Capture the cell that displays the provided text and extract its [X, Y] central coordinate. 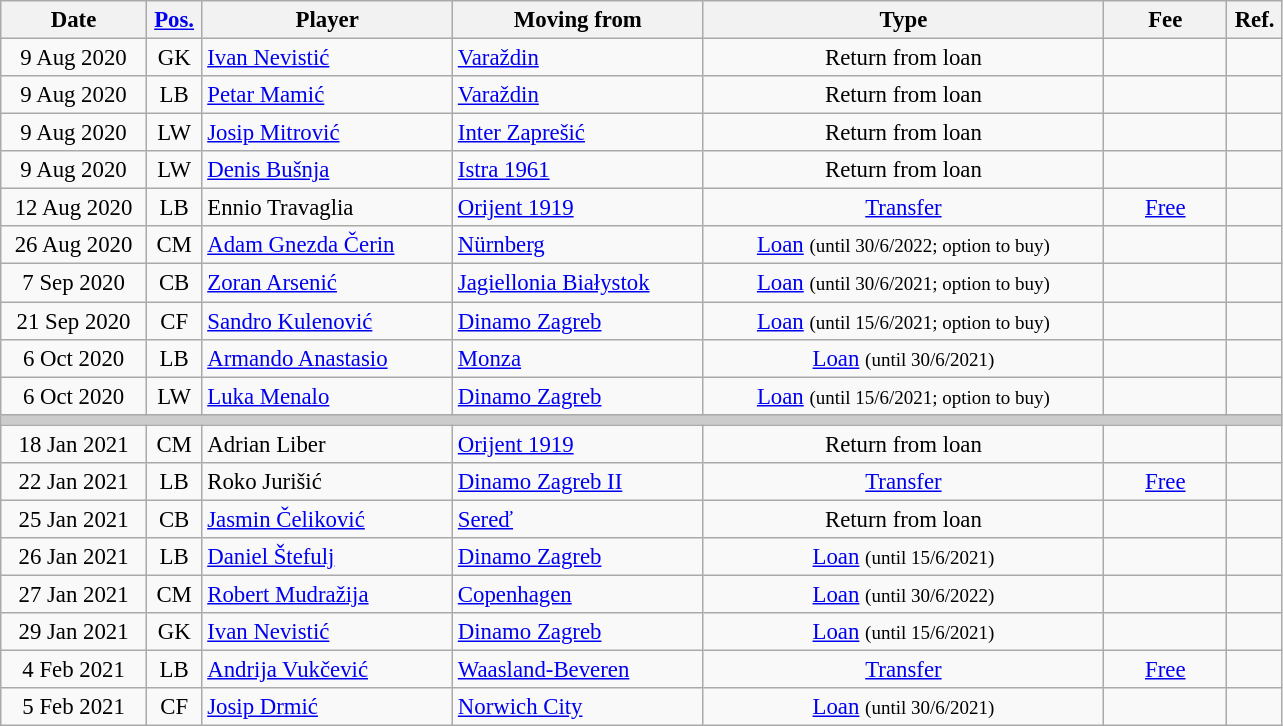
Monza [578, 358]
Ennio Travaglia [328, 208]
Date [74, 20]
Adrian Liber [328, 444]
Nürnberg [578, 245]
Copenhagen [578, 594]
Inter Zaprešić [578, 133]
Armando Anastasio [328, 358]
Josip Mitrović [328, 133]
Roko Jurišić [328, 482]
Daniel Štefulj [328, 557]
Sereď [578, 519]
Norwich City [578, 707]
22 Jan 2021 [74, 482]
7 Sep 2020 [74, 283]
Ref. [1255, 20]
26 Jan 2021 [74, 557]
Pos. [174, 20]
Moving from [578, 20]
12 Aug 2020 [74, 208]
Jagiellonia Białystok [578, 283]
Loan (until 30/6/2022; option to buy) [904, 245]
18 Jan 2021 [74, 444]
Dinamo Zagreb II [578, 482]
25 Jan 2021 [74, 519]
Petar Mamić [328, 95]
Type [904, 20]
Robert Mudražija [328, 594]
Andrija Vukčević [328, 670]
Adam Gnezda Čerin [328, 245]
Jasmin Čeliković [328, 519]
Loan (until 30/6/2021; option to buy) [904, 283]
Fee [1166, 20]
21 Sep 2020 [74, 321]
Player [328, 20]
Zoran Arsenić [328, 283]
Waasland-Beveren [578, 670]
5 Feb 2021 [74, 707]
29 Jan 2021 [74, 632]
Sandro Kulenović [328, 321]
27 Jan 2021 [74, 594]
Josip Drmić [328, 707]
Denis Bušnja [328, 170]
26 Aug 2020 [74, 245]
Loan (until 30/6/2022) [904, 594]
4 Feb 2021 [74, 670]
Istra 1961 [578, 170]
Luka Menalo [328, 396]
